From the cell containing the given text, extract its center point as [x, y] coordinate. 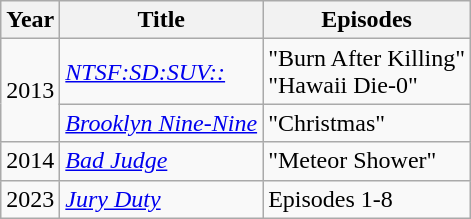
Brooklyn Nine-Nine [162, 123]
Jury Duty [162, 199]
2023 [30, 199]
"Christmas" [367, 123]
"Meteor Shower" [367, 161]
"Burn After Killing""Hawaii Die-0" [367, 72]
2014 [30, 161]
NTSF:SD:SUV:: [162, 72]
Episodes 1-8 [367, 199]
Title [162, 20]
Year [30, 20]
2013 [30, 90]
Bad Judge [162, 161]
Episodes [367, 20]
